Pinpoint the cell where the given text exists, returning its [X, Y] midpoint coordinate. 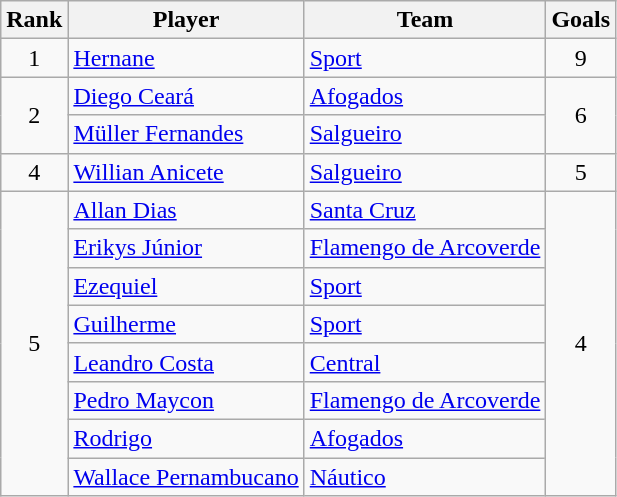
Pedro Maycon [186, 400]
9 [581, 58]
Leandro Costa [186, 362]
Team [425, 20]
6 [581, 115]
Wallace Pernambucano [186, 477]
Müller Fernandes [186, 134]
Goals [581, 20]
Santa Cruz [425, 210]
Náutico [425, 477]
Guilherme [186, 324]
Rank [34, 20]
Diego Ceará [186, 96]
1 [34, 58]
Allan Dias [186, 210]
Erikys Júnior [186, 248]
Central [425, 362]
Player [186, 20]
Willian Anicete [186, 172]
Rodrigo [186, 438]
Ezequiel [186, 286]
2 [34, 115]
Hernane [186, 58]
